Return the (X, Y) coordinate for the center point of the cell that contains the specified text.  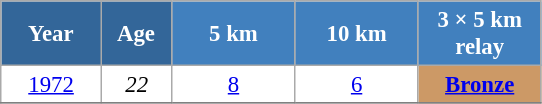
Age (136, 34)
Bronze (480, 85)
5 km (234, 34)
8 (234, 85)
Year (52, 34)
3 × 5 km relay (480, 34)
22 (136, 85)
6 (356, 85)
1972 (52, 85)
10 km (356, 34)
